Determine the [X, Y] coordinate at the center of the cell enclosing the given text.  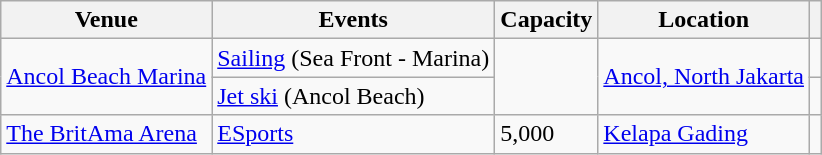
The BritAma Arena [106, 134]
ESports [354, 134]
Ancol Beach Marina [106, 77]
Location [704, 20]
Jet ski (Ancol Beach) [354, 96]
Events [354, 20]
Venue [106, 20]
5,000 [546, 134]
Kelapa Gading [704, 134]
Sailing (Sea Front - Marina) [354, 58]
Ancol, North Jakarta [704, 77]
Capacity [546, 20]
